Determine the (x, y) coordinate at the center of the cell enclosing the given text.  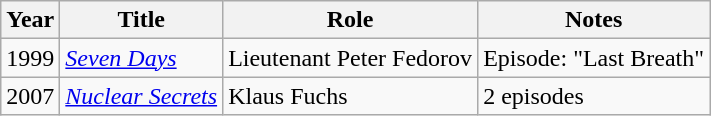
Role (350, 20)
Klaus Fuchs (350, 96)
2007 (30, 96)
Nuclear Secrets (142, 96)
Lieutenant Peter Fedorov (350, 58)
Notes (594, 20)
1999 (30, 58)
Title (142, 20)
Seven Days (142, 58)
2 episodes (594, 96)
Year (30, 20)
Episode: "Last Breath" (594, 58)
